Extract the (X, Y) coordinate from the center of the cell holding the provided text.  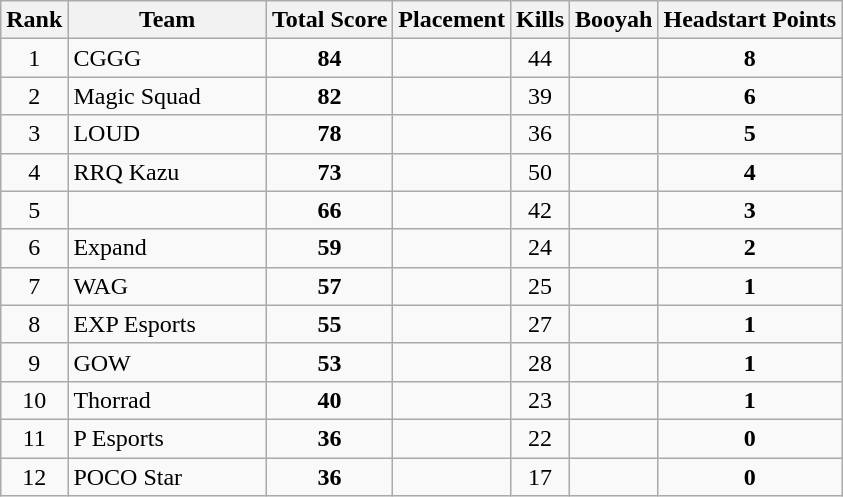
Kills (540, 20)
24 (540, 248)
12 (34, 477)
73 (329, 172)
LOUD (168, 134)
55 (329, 324)
Total Score (329, 20)
11 (34, 438)
40 (329, 400)
39 (540, 96)
23 (540, 400)
Thorrad (168, 400)
RRQ Kazu (168, 172)
42 (540, 210)
66 (329, 210)
17 (540, 477)
POCO Star (168, 477)
28 (540, 362)
Headstart Points (750, 20)
9 (34, 362)
Rank (34, 20)
27 (540, 324)
44 (540, 58)
P Esports (168, 438)
WAG (168, 286)
78 (329, 134)
10 (34, 400)
59 (329, 248)
Expand (168, 248)
57 (329, 286)
Magic Squad (168, 96)
84 (329, 58)
7 (34, 286)
GOW (168, 362)
50 (540, 172)
22 (540, 438)
25 (540, 286)
53 (329, 362)
Placement (452, 20)
CGGG (168, 58)
82 (329, 96)
Team (168, 20)
Booyah (614, 20)
EXP Esports (168, 324)
